Determine the (X, Y) coordinate at the center of the cell enclosing the given text.  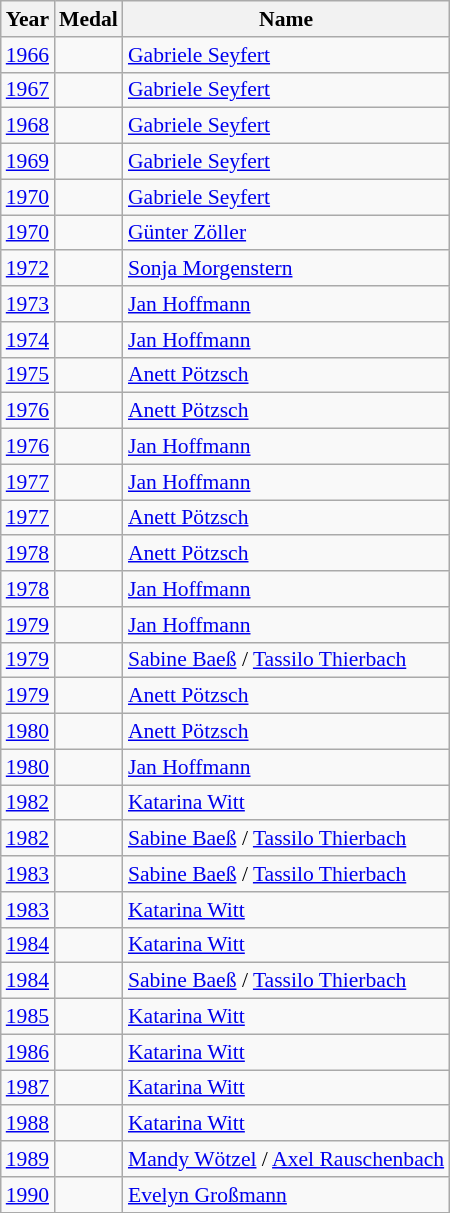
1966 (28, 55)
1972 (28, 269)
1988 (28, 1124)
1985 (28, 1017)
Name (286, 19)
1989 (28, 1159)
1975 (28, 375)
1968 (28, 126)
1990 (28, 1195)
Year (28, 19)
1974 (28, 340)
1987 (28, 1088)
1973 (28, 304)
Evelyn Großmann (286, 1195)
Mandy Wötzel / Axel Rauschenbach (286, 1159)
1967 (28, 90)
Medal (88, 19)
Sonja Morgenstern (286, 269)
1969 (28, 162)
Günter Zöller (286, 233)
1986 (28, 1052)
